Search for the cell housing the specified text and yield its [x, y] center coordinate. 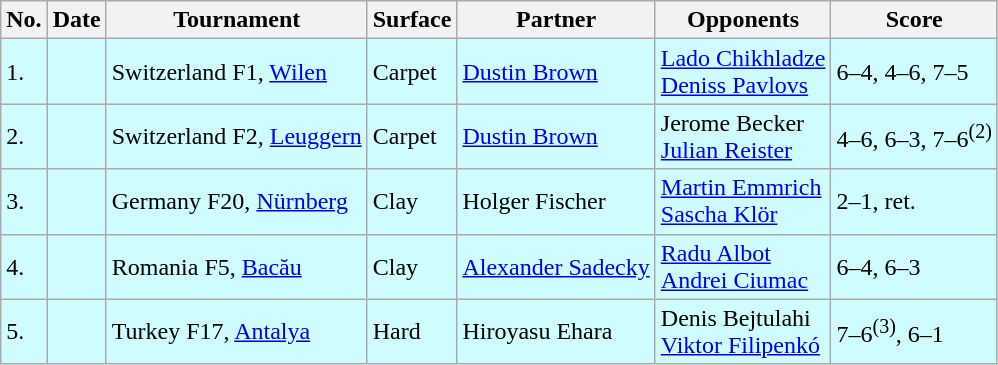
Switzerland F1, Wilen [236, 72]
7–6(3), 6–1 [914, 332]
Date [76, 20]
Switzerland F2, Leuggern [236, 136]
Denis Bejtulahi Viktor Filipenkó [743, 332]
Hiroyasu Ehara [556, 332]
Holger Fischer [556, 202]
Radu Albot Andrei Ciumac [743, 266]
4. [24, 266]
Opponents [743, 20]
Lado Chikhladze Deniss Pavlovs [743, 72]
No. [24, 20]
Partner [556, 20]
5. [24, 332]
Turkey F17, Antalya [236, 332]
2. [24, 136]
1. [24, 72]
2–1, ret. [914, 202]
4–6, 6–3, 7–6(2) [914, 136]
Hard [412, 332]
6–4, 4–6, 7–5 [914, 72]
3. [24, 202]
Jerome Becker Julian Reister [743, 136]
Alexander Sadecky [556, 266]
Germany F20, Nürnberg [236, 202]
Score [914, 20]
Martin Emmrich Sascha Klör [743, 202]
Surface [412, 20]
Tournament [236, 20]
6–4, 6–3 [914, 266]
Romania F5, Bacău [236, 266]
